Capture the cell that displays the provided text and extract its [X, Y] central coordinate. 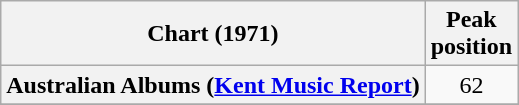
62 [471, 85]
Australian Albums (Kent Music Report) [213, 85]
Peak position [471, 34]
Chart (1971) [213, 34]
